Output the [x, y] coordinate of the center of the cell containing the given text.  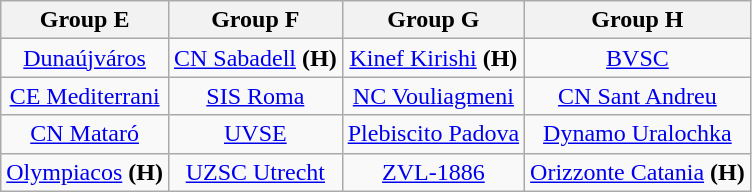
NC Vouliagmeni [433, 96]
Group F [255, 20]
UZSC Utrecht [255, 172]
CE Mediterrani [85, 96]
Orizzonte Catania (H) [638, 172]
CN Sant Andreu [638, 96]
Group G [433, 20]
Plebiscito Padova [433, 134]
BVSC [638, 58]
Group E [85, 20]
SIS Roma [255, 96]
CN Mataró [85, 134]
CN Sabadell (H) [255, 58]
UVSE [255, 134]
ZVL-1886 [433, 172]
Dunaújváros [85, 58]
Olympiacos (H) [85, 172]
Kinef Kirishi (H) [433, 58]
Group H [638, 20]
Dynamo Uralochka [638, 134]
